Determine the (X, Y) coordinate at the center of the cell enclosing the given text.  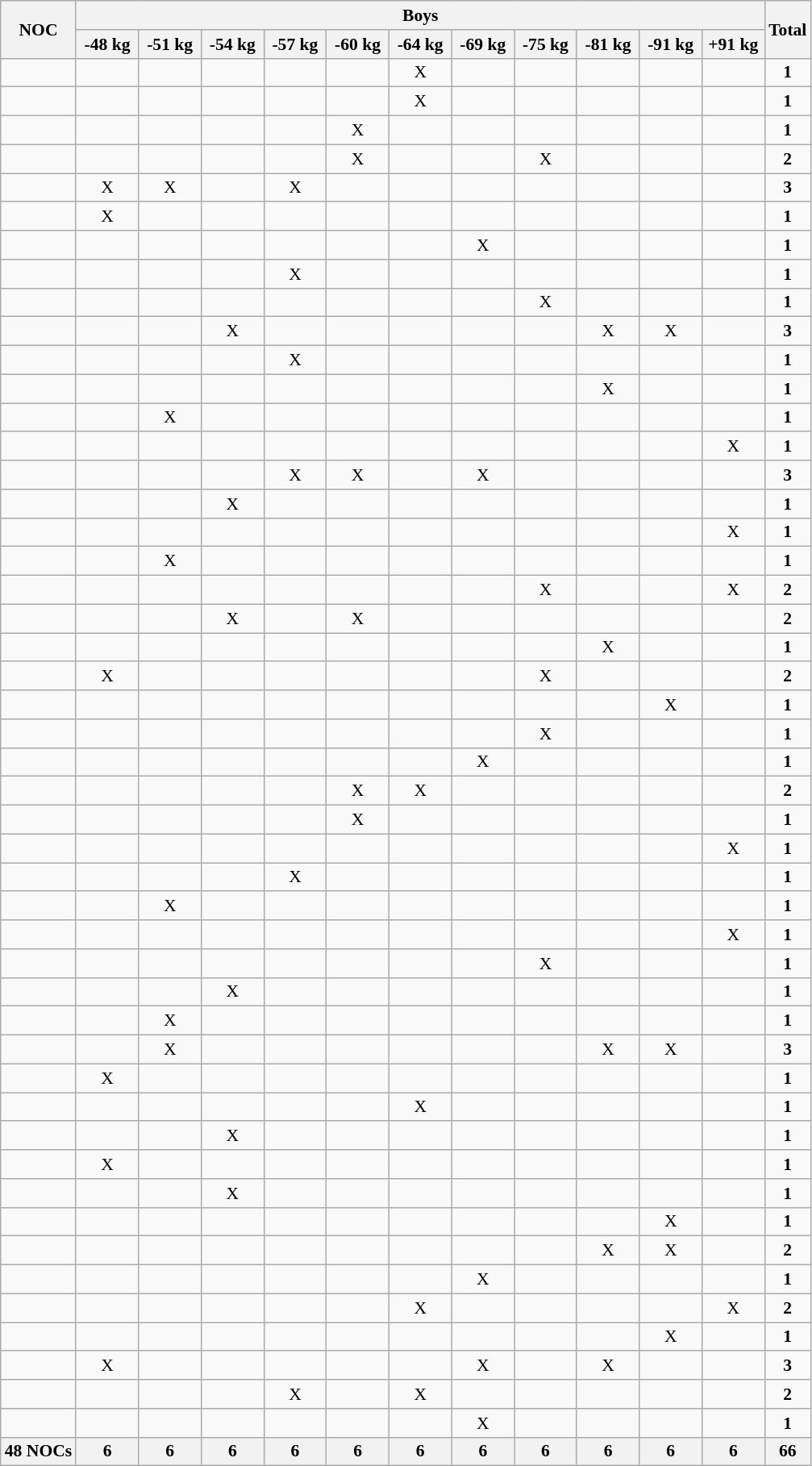
-81 kg (608, 44)
-91 kg (671, 44)
-69 kg (483, 44)
Boys (420, 15)
NOC (39, 29)
-54 kg (232, 44)
-48 kg (107, 44)
-57 kg (295, 44)
-75 kg (546, 44)
48 NOCs (39, 1451)
-51 kg (170, 44)
-60 kg (358, 44)
66 (787, 1451)
-64 kg (420, 44)
Total (787, 29)
+91 kg (733, 44)
